Identify which cell holds the provided text, then report its (x, y) central coordinate. 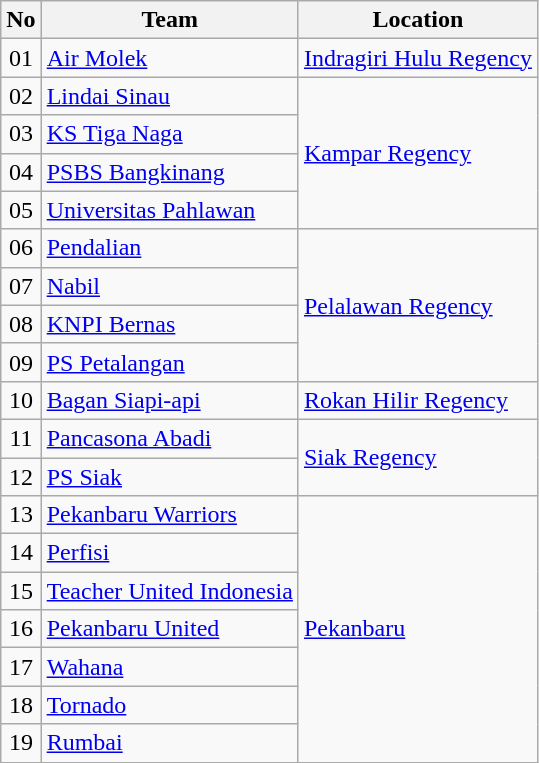
Air Molek (170, 58)
PS Siak (170, 477)
Nabil (170, 286)
13 (21, 515)
01 (21, 58)
Rokan Hilir Regency (418, 400)
Kampar Regency (418, 153)
18 (21, 705)
Pekanbaru Warriors (170, 515)
11 (21, 438)
Pelalawan Regency (418, 305)
14 (21, 553)
PS Petalangan (170, 362)
Lindai Sinau (170, 96)
Team (170, 20)
PSBS Bangkinang (170, 172)
15 (21, 591)
Universitas Pahlawan (170, 210)
Pekanbaru United (170, 629)
12 (21, 477)
Perfisi (170, 553)
03 (21, 134)
06 (21, 248)
Location (418, 20)
05 (21, 210)
Bagan Siapi-api (170, 400)
KS Tiga Naga (170, 134)
Teacher United Indonesia (170, 591)
02 (21, 96)
08 (21, 324)
No (21, 20)
Wahana (170, 667)
09 (21, 362)
Siak Regency (418, 457)
10 (21, 400)
04 (21, 172)
Tornado (170, 705)
Rumbai (170, 743)
Pendalian (170, 248)
Pancasona Abadi (170, 438)
Indragiri Hulu Regency (418, 58)
Pekanbaru (418, 629)
19 (21, 743)
16 (21, 629)
07 (21, 286)
KNPI Bernas (170, 324)
17 (21, 667)
